Find where the given text appears and provide that cell's center as (X, Y) coordinate. 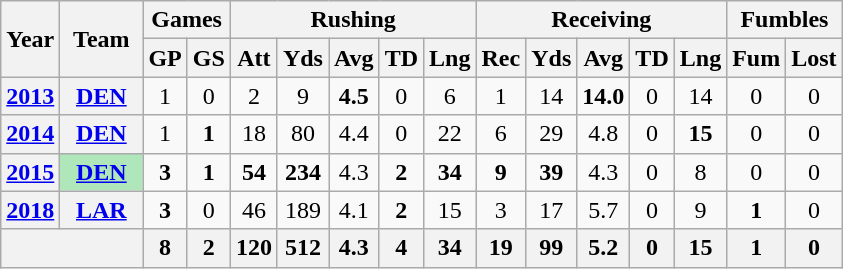
99 (552, 248)
22 (450, 134)
234 (302, 172)
GP (165, 58)
4.4 (354, 134)
189 (302, 210)
54 (254, 172)
120 (254, 248)
39 (552, 172)
2018 (30, 210)
GS (208, 58)
Rec (501, 58)
2014 (30, 134)
2015 (30, 172)
5.2 (604, 248)
2013 (30, 96)
Year (30, 39)
Fumbles (784, 20)
Fum (756, 58)
19 (501, 248)
18 (254, 134)
29 (552, 134)
17 (552, 210)
5.7 (604, 210)
46 (254, 210)
80 (302, 134)
Games (186, 20)
Rushing (353, 20)
Team (102, 39)
4.5 (354, 96)
Receiving (602, 20)
Lost (814, 58)
4.8 (604, 134)
4.1 (354, 210)
4 (401, 248)
LAR (102, 210)
14.0 (604, 96)
Att (254, 58)
512 (302, 248)
